Search for the cell housing the specified text and yield its [X, Y] center coordinate. 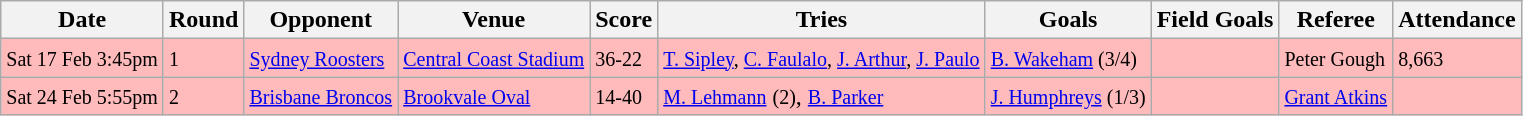
Field Goals [1215, 20]
Tries [822, 20]
Grant Atkins [1336, 96]
Opponent [321, 20]
Central Coast Stadium [494, 58]
8,663 [1457, 58]
Attendance [1457, 20]
Sydney Roosters [321, 58]
J. Humphreys (1/3) [1068, 96]
Peter Gough [1336, 58]
Sat 17 Feb 3:45pm [82, 58]
14-40 [624, 96]
Sat 24 Feb 5:55pm [82, 96]
1 [203, 58]
Brookvale Oval [494, 96]
Brisbane Broncos [321, 96]
Goals [1068, 20]
M. Lehmann (2), B. Parker [822, 96]
Round [203, 20]
2 [203, 96]
36-22 [624, 58]
T. Sipley, C. Faulalo, J. Arthur, J. Paulo [822, 58]
Referee [1336, 20]
Venue [494, 20]
B. Wakeham (3/4) [1068, 58]
Date [82, 20]
Score [624, 20]
